Pinpoint the cell where the given text exists, returning its (x, y) midpoint coordinate. 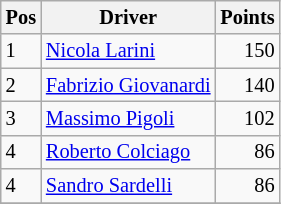
Fabrizio Giovanardi (128, 85)
2 (21, 85)
102 (247, 118)
Sandro Sardelli (128, 186)
150 (247, 51)
Massimo Pigoli (128, 118)
Points (247, 17)
Nicola Larini (128, 51)
Driver (128, 17)
140 (247, 85)
Roberto Colciago (128, 152)
1 (21, 51)
Pos (21, 17)
3 (21, 118)
